Provide the [x, y] coordinate of the cell's center where the given text is located.  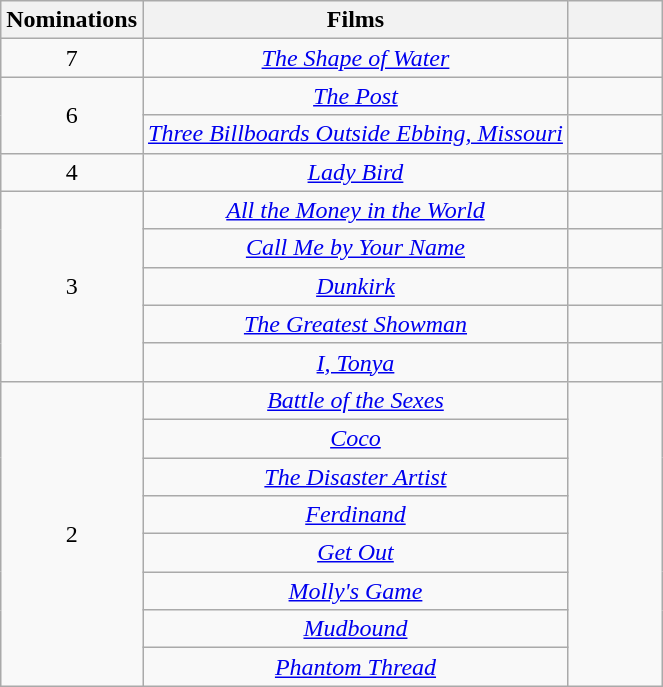
2 [72, 533]
The Shape of Water [355, 58]
7 [72, 58]
Mudbound [355, 629]
The Disaster Artist [355, 477]
Get Out [355, 553]
Call Me by Your Name [355, 248]
All the Money in the World [355, 210]
Lady Bird [355, 172]
4 [72, 172]
The Post [355, 96]
The Greatest Showman [355, 324]
Films [355, 20]
Coco [355, 438]
Nominations [72, 20]
Battle of the Sexes [355, 400]
Ferdinand [355, 515]
3 [72, 286]
Three Billboards Outside Ebbing, Missouri [355, 134]
6 [72, 115]
Molly's Game [355, 591]
Phantom Thread [355, 667]
I, Tonya [355, 362]
Dunkirk [355, 286]
